Determine the (X, Y) coordinate at the center of the cell enclosing the given text.  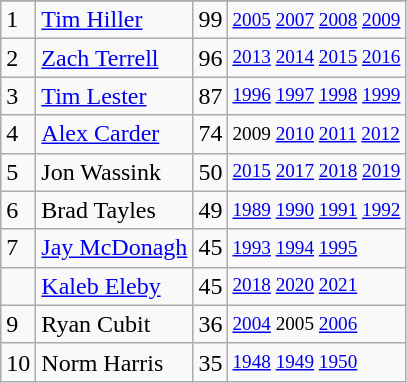
1996 1997 1998 1999 (316, 96)
9 (18, 324)
1948 1949 1950 (316, 362)
Tim Hiller (114, 20)
Norm Harris (114, 362)
Jon Wassink (114, 172)
4 (18, 134)
87 (210, 96)
1 (18, 20)
3 (18, 96)
96 (210, 58)
Jay McDonagh (114, 248)
7 (18, 248)
2009 2010 2011 2012 (316, 134)
35 (210, 362)
2018 2020 2021 (316, 286)
49 (210, 210)
2005 2007 2008 2009 (316, 20)
99 (210, 20)
74 (210, 134)
50 (210, 172)
2015 2017 2018 2019 (316, 172)
1993 1994 1995 (316, 248)
Kaleb Eleby (114, 286)
Brad Tayles (114, 210)
Alex Carder (114, 134)
2 (18, 58)
2004 2005 2006 (316, 324)
5 (18, 172)
Tim Lester (114, 96)
Zach Terrell (114, 58)
Ryan Cubit (114, 324)
2013 2014 2015 2016 (316, 58)
10 (18, 362)
1989 1990 1991 1992 (316, 210)
36 (210, 324)
6 (18, 210)
